Determine the [X, Y] coordinate at the center of the cell enclosing the given text.  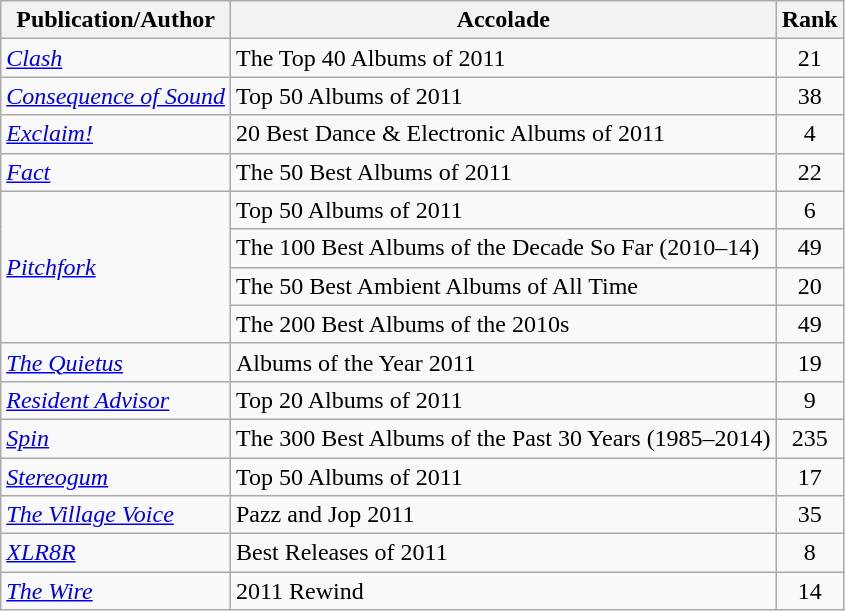
Clash [116, 58]
35 [810, 515]
Publication/Author [116, 20]
8 [810, 553]
Exclaim! [116, 134]
Top 20 Albums of 2011 [503, 400]
Consequence of Sound [116, 96]
Best Releases of 2011 [503, 553]
Fact [116, 172]
Stereogum [116, 477]
Resident Advisor [116, 400]
4 [810, 134]
Albums of the Year 2011 [503, 362]
XLR8R [116, 553]
Accolade [503, 20]
The 300 Best Albums of the Past 30 Years (1985–2014) [503, 438]
The Wire [116, 591]
38 [810, 96]
235 [810, 438]
Pitchfork [116, 267]
The 50 Best Albums of 2011 [503, 172]
21 [810, 58]
Rank [810, 20]
The 200 Best Albums of the 2010s [503, 324]
20 [810, 286]
The Village Voice [116, 515]
22 [810, 172]
2011 Rewind [503, 591]
17 [810, 477]
The Top 40 Albums of 2011 [503, 58]
Spin [116, 438]
14 [810, 591]
19 [810, 362]
20 Best Dance & Electronic Albums of 2011 [503, 134]
Pazz and Jop 2011 [503, 515]
6 [810, 210]
The 50 Best Ambient Albums of All Time [503, 286]
The Quietus [116, 362]
The 100 Best Albums of the Decade So Far (2010–14) [503, 248]
9 [810, 400]
